Find where the given text appears and provide that cell's center as [x, y] coordinate. 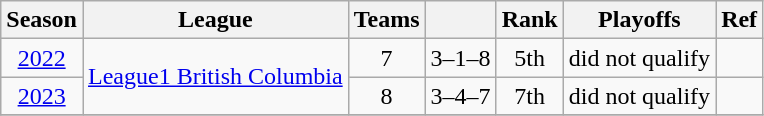
7th [530, 96]
3–1–8 [460, 58]
2023 [42, 96]
Ref [740, 20]
2022 [42, 58]
Rank [530, 20]
8 [386, 96]
5th [530, 58]
3–4–7 [460, 96]
League1 British Columbia [215, 77]
7 [386, 58]
Season [42, 20]
Playoffs [639, 20]
Teams [386, 20]
League [215, 20]
